Return [x, y] of the center of cell containing provided text 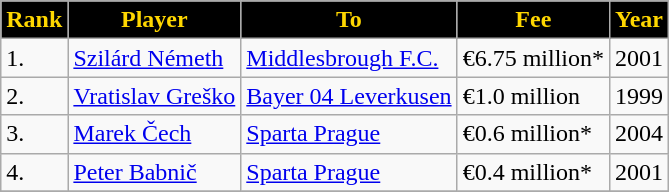
Szilárd Németh [154, 58]
2. [34, 96]
Rank [34, 20]
Fee [533, 20]
€0.6 million* [533, 134]
€1.0 million [533, 96]
To [349, 20]
Player [154, 20]
€6.75 million* [533, 58]
1. [34, 58]
2004 [640, 134]
Vratislav Greško [154, 96]
1999 [640, 96]
Year [640, 20]
3. [34, 134]
Bayer 04 Leverkusen [349, 96]
€0.4 million* [533, 172]
Marek Čech [154, 134]
Middlesbrough F.C. [349, 58]
4. [34, 172]
Peter Babnič [154, 172]
